Pinpoint the cell where the given text exists, returning its [X, Y] midpoint coordinate. 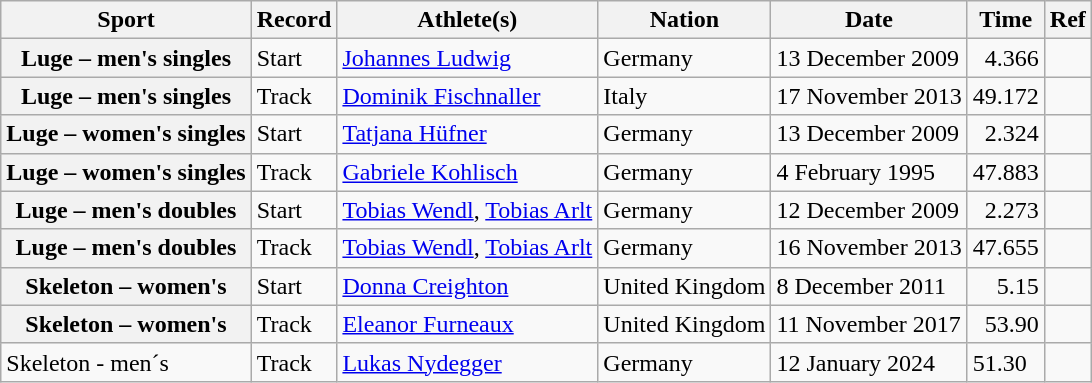
4 February 1995 [869, 172]
Athlete(s) [468, 20]
16 November 2013 [869, 248]
Sport [126, 20]
11 November 2017 [869, 324]
49.172 [1006, 96]
12 January 2024 [869, 362]
Time [1006, 20]
Donna Creighton [468, 286]
5.15 [1006, 286]
2.324 [1006, 134]
8 December 2011 [869, 286]
4.366 [1006, 58]
Date [869, 20]
Italy [684, 96]
Johannes Ludwig [468, 58]
Lukas Nydegger [468, 362]
Skeleton - men´s [126, 362]
Nation [684, 20]
17 November 2013 [869, 96]
12 December 2009 [869, 210]
Gabriele Kohlisch [468, 172]
47.655 [1006, 248]
Record [294, 20]
Eleanor Furneaux [468, 324]
Tatjana Hüfner [468, 134]
Dominik Fischnaller [468, 96]
47.883 [1006, 172]
53.90 [1006, 324]
2.273 [1006, 210]
Ref [1068, 20]
51.30 [1006, 362]
